Return the (x, y) coordinate for the center point of the cell that contains the specified text.  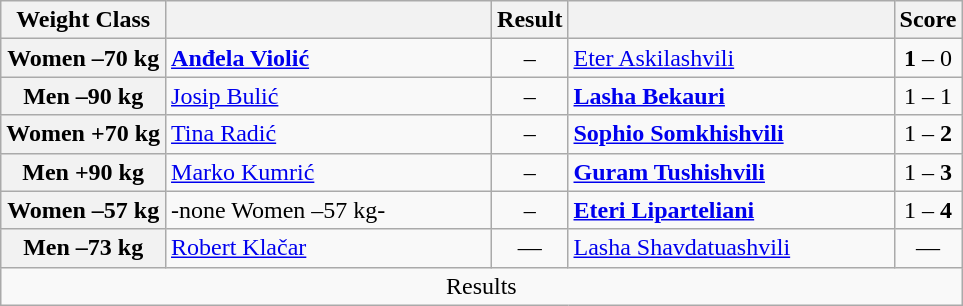
1 – 3 (928, 172)
Sophio Somkhishvili (731, 134)
Robert Klačar (329, 248)
Eteri Liparteliani (731, 210)
Men –73 kg (84, 248)
Lasha Shavdatuashvili (731, 248)
Men +90 kg (84, 172)
Weight Class (84, 20)
Women –70 kg (84, 58)
Eter Askilashvili (731, 58)
1 – 4 (928, 210)
Women –57 kg (84, 210)
-none Women –57 kg- (329, 210)
Men –90 kg (84, 96)
Anđela Violić (329, 58)
1 – 2 (928, 134)
Marko Kumrić (329, 172)
Guram Tushishvili (731, 172)
1 – 0 (928, 58)
Results (482, 286)
Score (928, 20)
Tina Radić (329, 134)
1 – 1 (928, 96)
Women +70 kg (84, 134)
Lasha Bekauri (731, 96)
Result (530, 20)
Josip Bulić (329, 96)
